Provide the [x, y] coordinate of the cell's center where the given text is located.  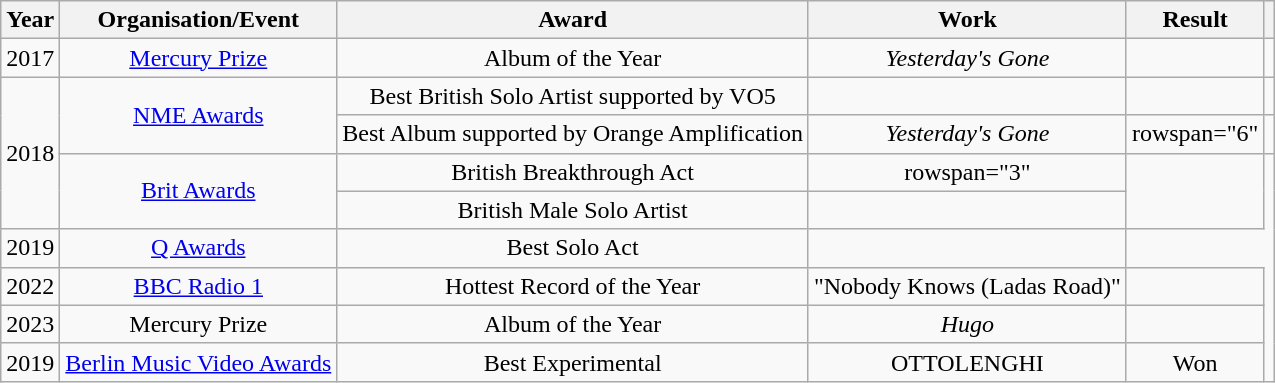
2023 [30, 324]
2022 [30, 286]
Year [30, 20]
Hottest Record of the Year [573, 286]
Result [1195, 20]
OTTOLENGHI [967, 362]
Best Experimental [573, 362]
Brit Awards [198, 191]
2017 [30, 58]
rowspan="6" [1195, 134]
Work [967, 20]
Berlin Music Video Awards [198, 362]
Hugo [967, 324]
NME Awards [198, 115]
Q Awards [198, 248]
rowspan="3" [967, 172]
2018 [30, 153]
BBC Radio 1 [198, 286]
British Male Solo Artist [573, 210]
Best Album supported by Orange Amplification [573, 134]
Best British Solo Artist supported by VO5 [573, 96]
British Breakthrough Act [573, 172]
Organisation/Event [198, 20]
Best Solo Act [573, 248]
Won [1195, 362]
Award [573, 20]
"Nobody Knows (Ladas Road)" [967, 286]
